Pinpoint the cell where the given text exists, returning its [x, y] midpoint coordinate. 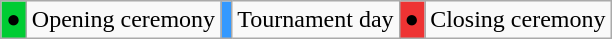
Closing ceremony [518, 20]
Tournament day [316, 20]
Opening ceremony [123, 20]
